Output the (x, y) coordinate of the center of the cell containing the given text.  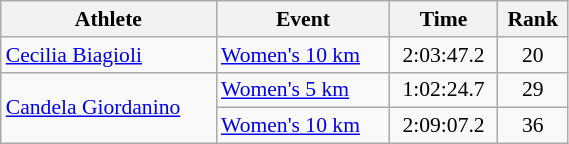
2:03:47.2 (444, 55)
Cecilia Biagioli (108, 55)
20 (532, 55)
Rank (532, 19)
Event (303, 19)
Women's 5 km (303, 90)
Time (444, 19)
Athlete (108, 19)
1:02:24.7 (444, 90)
2:09:07.2 (444, 126)
29 (532, 90)
Candela Giordanino (108, 108)
36 (532, 126)
